Extract the (x, y) coordinate from the center of the cell holding the provided text.  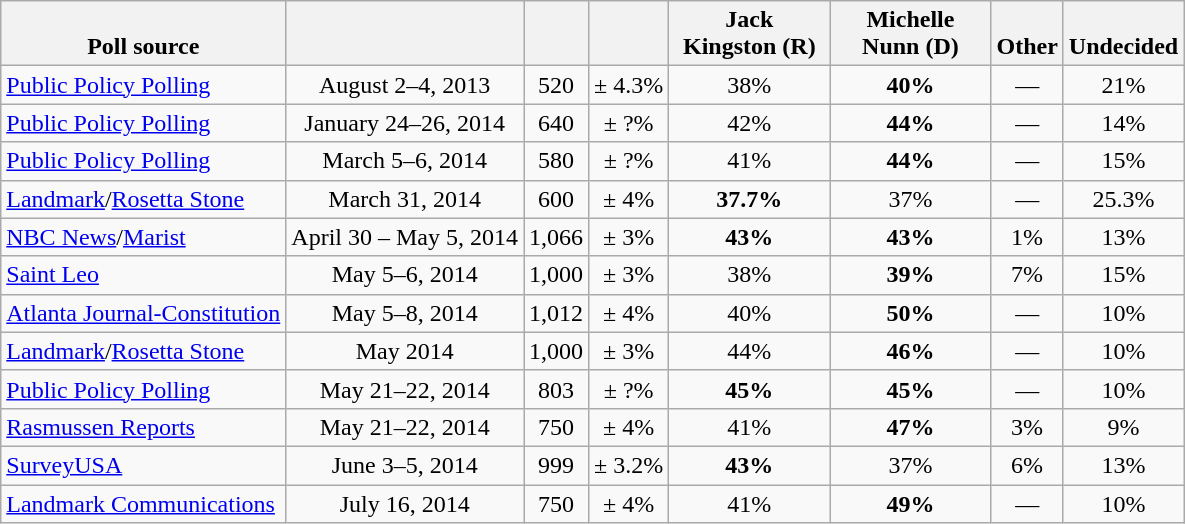
January 24–26, 2014 (405, 123)
803 (556, 389)
6% (1027, 465)
520 (556, 85)
39% (910, 275)
May 2014 (405, 351)
49% (910, 503)
Landmark Communications (144, 503)
640 (556, 123)
600 (556, 199)
Atlanta Journal-Constitution (144, 313)
June 3–5, 2014 (405, 465)
Other (1027, 34)
April 30 – May 5, 2014 (405, 237)
580 (556, 161)
25.3% (1123, 199)
May 5–8, 2014 (405, 313)
March 5–6, 2014 (405, 161)
47% (910, 427)
3% (1027, 427)
21% (1123, 85)
9% (1123, 427)
± 4.3% (629, 85)
August 2–4, 2013 (405, 85)
1% (1027, 237)
MichelleNunn (D) (910, 34)
50% (910, 313)
SurveyUSA (144, 465)
Undecided (1123, 34)
March 31, 2014 (405, 199)
42% (750, 123)
NBC News/Marist (144, 237)
Rasmussen Reports (144, 427)
1,012 (556, 313)
7% (1027, 275)
1,066 (556, 237)
May 5–6, 2014 (405, 275)
Saint Leo (144, 275)
999 (556, 465)
37.7% (750, 199)
Poll source (144, 34)
46% (910, 351)
JackKingston (R) (750, 34)
14% (1123, 123)
July 16, 2014 (405, 503)
± 3.2% (629, 465)
